Return the (x, y) coordinate for the center point of the cell that contains the specified text.  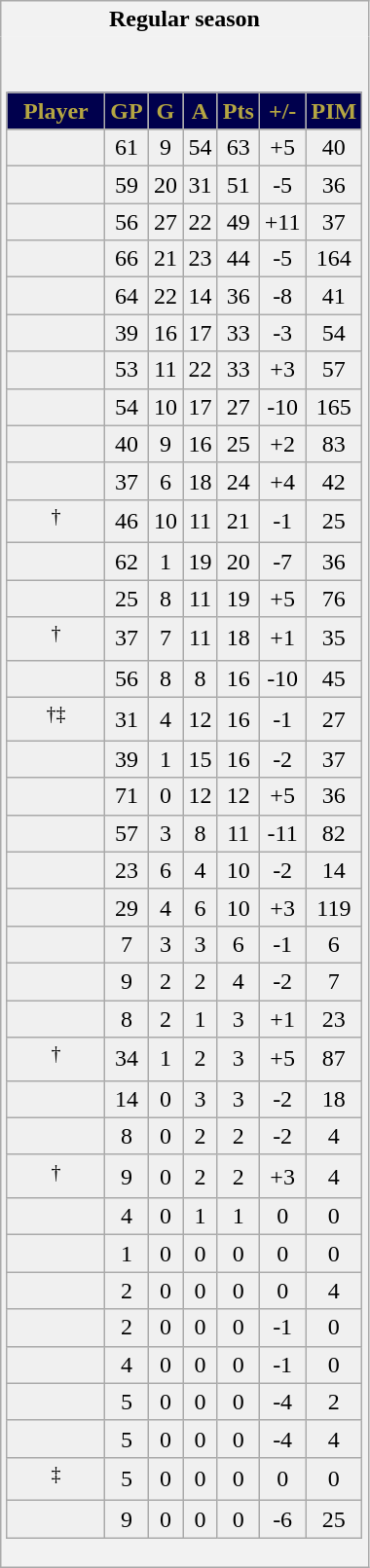
44 (238, 259)
66 (127, 259)
A (201, 111)
-6 (282, 1519)
64 (127, 296)
-3 (282, 333)
63 (238, 148)
53 (127, 370)
61 (127, 148)
+2 (282, 444)
-7 (282, 562)
119 (334, 907)
-11 (282, 833)
82 (334, 833)
49 (238, 222)
+11 (282, 222)
Pts (238, 111)
PIM (334, 111)
46 (127, 522)
45 (334, 679)
62 (127, 562)
24 (238, 481)
41 (334, 296)
35 (334, 638)
165 (334, 407)
-8 (282, 296)
+4 (282, 481)
GP (127, 111)
Regular season (185, 19)
71 (127, 796)
51 (238, 185)
164 (334, 259)
76 (334, 599)
15 (201, 759)
+/- (282, 111)
Player (56, 111)
83 (334, 444)
42 (334, 481)
†‡ (56, 720)
29 (127, 907)
59 (127, 185)
34 (127, 1059)
‡ (56, 1479)
G (166, 111)
87 (334, 1059)
